Provide the (x, y) coordinate of the cell's center where the given text is located.  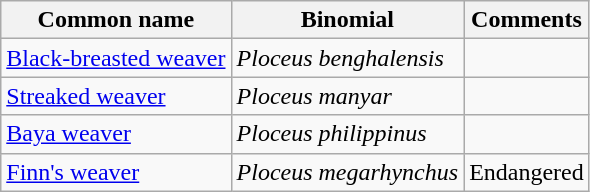
Streaked weaver (116, 96)
Binomial (348, 20)
Black-breasted weaver (116, 58)
Finn's weaver (116, 172)
Comments (527, 20)
Baya weaver (116, 134)
Ploceus benghalensis (348, 58)
Ploceus megarhynchus (348, 172)
Ploceus manyar (348, 96)
Common name (116, 20)
Ploceus philippinus (348, 134)
Endangered (527, 172)
